Capture the cell that displays the provided text and extract its (X, Y) central coordinate. 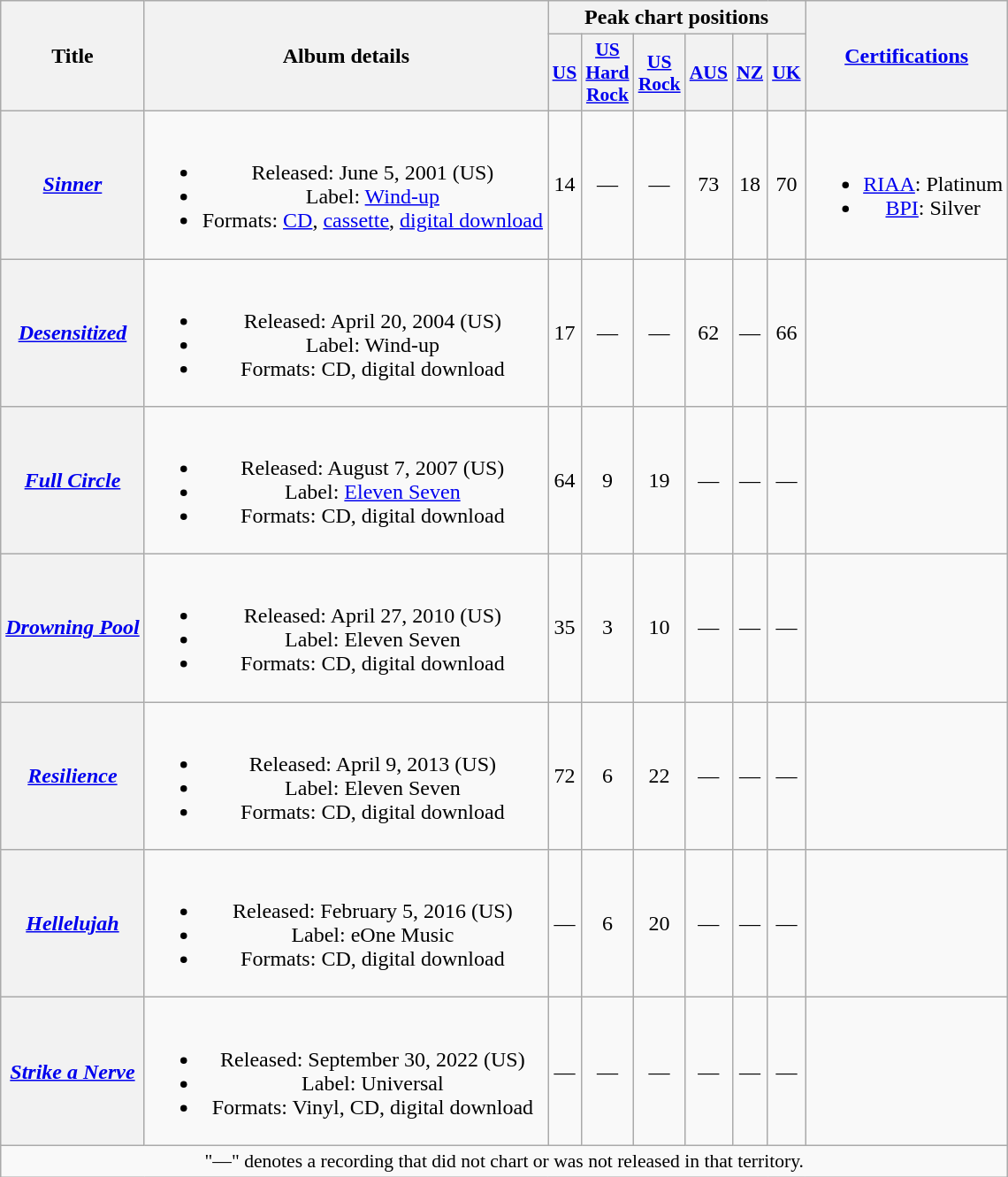
64 (565, 481)
RIAA: PlatinumBPI: Silver (907, 184)
9 (607, 481)
17 (565, 332)
NZ (750, 73)
Hellelujah (73, 923)
62 (709, 332)
US (565, 73)
Released: February 5, 2016 (US)Label: eOne MusicFormats: CD, digital download (346, 923)
USHardRock (607, 73)
19 (660, 481)
Released: April 20, 2004 (US)Label: Wind-upFormats: CD, digital download (346, 332)
70 (787, 184)
Released: June 5, 2001 (US)Label: Wind-upFormats: CD, cassette, digital download (346, 184)
Released: April 9, 2013 (US)Label: Eleven SevenFormats: CD, digital download (346, 776)
UK (787, 73)
Released: August 7, 2007 (US)Label: Eleven SevenFormats: CD, digital download (346, 481)
Full Circle (73, 481)
20 (660, 923)
Released: September 30, 2022 (US)Label: UniversalFormats: Vinyl, CD, digital download (346, 1072)
3 (607, 628)
"—" denotes a recording that did not chart or was not released in that territory. (504, 1161)
14 (565, 184)
Title (73, 57)
Desensitized (73, 332)
35 (565, 628)
73 (709, 184)
AUS (709, 73)
Peak chart positions (677, 18)
Album details (346, 57)
10 (660, 628)
Certifications (907, 57)
22 (660, 776)
66 (787, 332)
72 (565, 776)
Sinner (73, 184)
USRock (660, 73)
Strike a Nerve (73, 1072)
18 (750, 184)
Resilience (73, 776)
Drowning Pool (73, 628)
Released: April 27, 2010 (US)Label: Eleven SevenFormats: CD, digital download (346, 628)
